Return the [x, y] coordinate for the center point of the cell that contains the specified text.  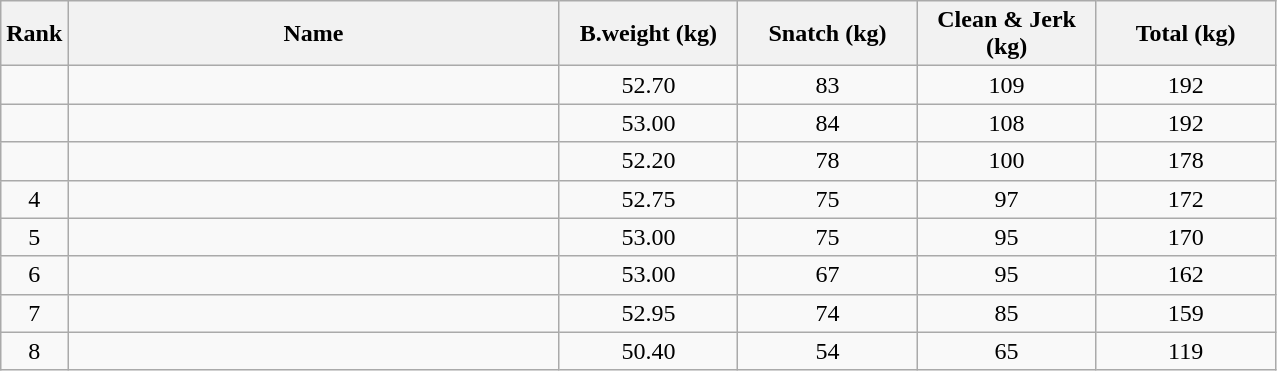
159 [1186, 313]
8 [34, 351]
65 [1006, 351]
84 [828, 123]
100 [1006, 161]
162 [1186, 275]
83 [828, 85]
Name [314, 34]
52.95 [648, 313]
170 [1186, 237]
Total (kg) [1186, 34]
85 [1006, 313]
178 [1186, 161]
Clean & Jerk (kg) [1006, 34]
4 [34, 199]
78 [828, 161]
97 [1006, 199]
108 [1006, 123]
Snatch (kg) [828, 34]
109 [1006, 85]
172 [1186, 199]
B.weight (kg) [648, 34]
54 [828, 351]
52.70 [648, 85]
6 [34, 275]
52.75 [648, 199]
67 [828, 275]
50.40 [648, 351]
52.20 [648, 161]
7 [34, 313]
Rank [34, 34]
74 [828, 313]
5 [34, 237]
119 [1186, 351]
